Determine the [X, Y] coordinate at the center of the cell enclosing the given text.  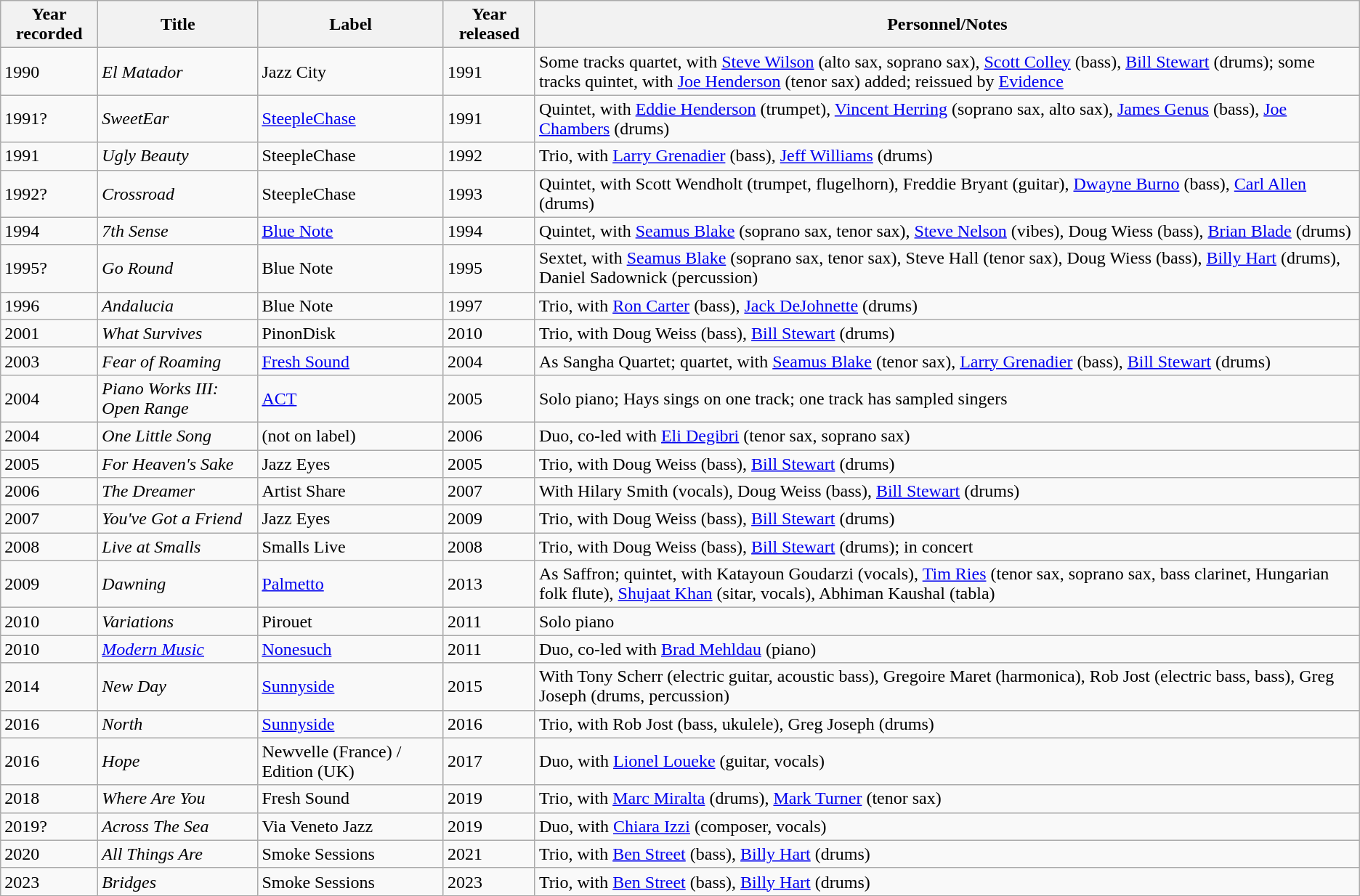
El Matador [178, 71]
With Tony Scherr (electric guitar, acoustic bass), Gregoire Maret (harmonica), Rob Jost (electric bass, bass), Greg Joseph (drums, percussion) [947, 687]
1995 [489, 269]
Trio, with Larry Grenadier (bass), Jeff Williams (drums) [947, 156]
2001 [49, 333]
Across The Sea [178, 826]
Smalls Live [351, 547]
You've Got a Friend [178, 519]
Quintet, with Seamus Blake (soprano sax, tenor sax), Steve Nelson (vibes), Doug Wiess (bass), Brian Blade (drums) [947, 231]
Crossroad [178, 193]
Artist Share [351, 492]
Dawning [178, 584]
1995? [49, 269]
Label [351, 25]
Newvelle (France) / Edition (UK) [351, 761]
Quintet, with Eddie Henderson (trumpet), Vincent Herring (soprano sax, alto sax), James Genus (bass), Joe Chambers (drums) [947, 119]
Solo piano; Hays sings on one track; one track has sampled singers [947, 398]
New Day [178, 687]
Ugly Beauty [178, 156]
2014 [49, 687]
Jazz City [351, 71]
With Hilary Smith (vocals), Doug Weiss (bass), Bill Stewart (drums) [947, 492]
Quintet, with Scott Wendholt (trumpet, flugelhorn), Freddie Bryant (guitar), Dwayne Burno (bass), Carl Allen (drums) [947, 193]
Piano Works III: Open Range [178, 398]
2020 [49, 854]
2019? [49, 826]
2013 [489, 584]
2018 [49, 799]
One Little Song [178, 436]
ACT [351, 398]
(not on label) [351, 436]
SweetEar [178, 119]
Personnel/Notes [947, 25]
Palmetto [351, 584]
1992? [49, 193]
PinonDisk [351, 333]
Where Are You [178, 799]
Bridges [178, 881]
7th Sense [178, 231]
Variations [178, 622]
2021 [489, 854]
1991? [49, 119]
Solo piano [947, 622]
1996 [49, 306]
Duo, with Lionel Loueke (guitar, vocals) [947, 761]
Hope [178, 761]
Nonesuch [351, 649]
Duo, co-led with Eli Degibri (tenor sax, soprano sax) [947, 436]
Sextet, with Seamus Blake (soprano sax, tenor sax), Steve Hall (tenor sax), Doug Wiess (bass), Billy Hart (drums), Daniel Sadownick (percussion) [947, 269]
Duo, co-led with Brad Mehldau (piano) [947, 649]
Trio, with Marc Miralta (drums), Mark Turner (tenor sax) [947, 799]
1993 [489, 193]
Duo, with Chiara Izzi (composer, vocals) [947, 826]
2017 [489, 761]
Fear of Roaming [178, 361]
The Dreamer [178, 492]
As Sangha Quartet; quartet, with Seamus Blake (tenor sax), Larry Grenadier (bass), Bill Stewart (drums) [947, 361]
Trio, with Ron Carter (bass), Jack DeJohnette (drums) [947, 306]
Title [178, 25]
What Survives [178, 333]
2003 [49, 361]
Go Round [178, 269]
Trio, with Rob Jost (bass, ukulele), Greg Joseph (drums) [947, 724]
Trio, with Doug Weiss (bass), Bill Stewart (drums); in concert [947, 547]
Year recorded [49, 25]
1992 [489, 156]
Year released [489, 25]
Andalucia [178, 306]
2015 [489, 687]
1990 [49, 71]
Modern Music [178, 649]
For Heaven's Sake [178, 464]
All Things Are [178, 854]
Live at Smalls [178, 547]
North [178, 724]
1997 [489, 306]
Via Veneto Jazz [351, 826]
Pirouet [351, 622]
